Return [X, Y] of the center of cell containing provided text 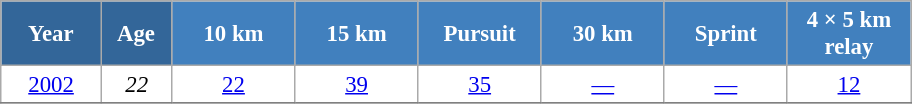
4 × 5 km relay [848, 34]
Pursuit [480, 34]
Age [136, 34]
30 km [602, 34]
Year [52, 34]
35 [480, 85]
12 [848, 85]
39 [356, 85]
10 km [234, 34]
2002 [52, 85]
15 km [356, 34]
Sprint [726, 34]
